Pinpoint the cell where the given text exists, returning its [x, y] midpoint coordinate. 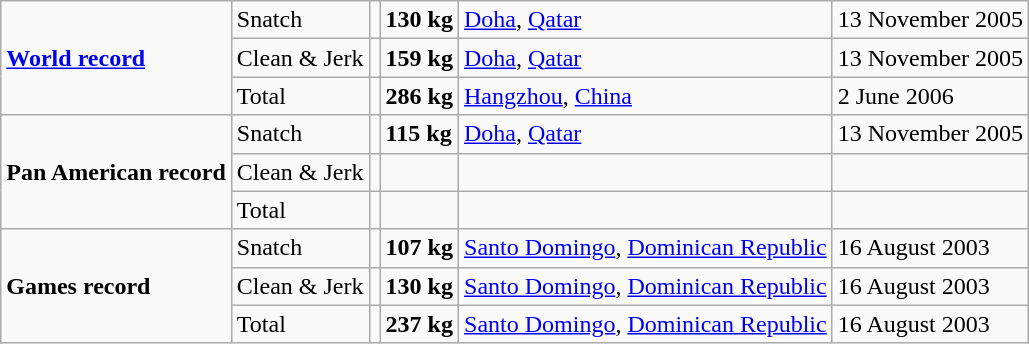
2 June 2006 [930, 96]
159 kg [419, 58]
Pan American record [116, 172]
Games record [116, 286]
107 kg [419, 248]
115 kg [419, 134]
World record [116, 58]
Hangzhou, China [646, 96]
237 kg [419, 324]
286 kg [419, 96]
